Scan for the cell matching the given text and deliver its [x, y] coordinate at center. 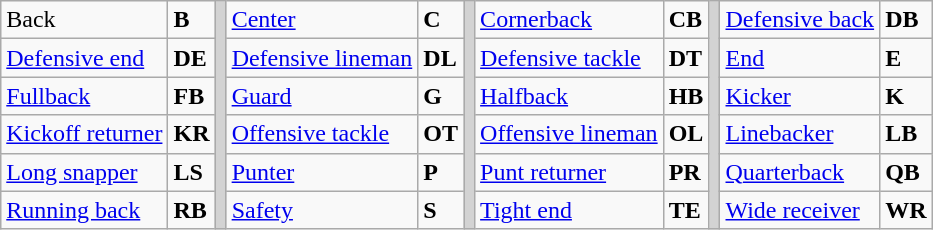
DL [441, 58]
DE [192, 58]
Punt returner [570, 172]
C [441, 20]
Defensive end [84, 58]
Center [322, 20]
Fullback [84, 96]
KR [192, 134]
DT [686, 58]
RB [192, 210]
Safety [322, 210]
P [441, 172]
Cornerback [570, 20]
Quarterback [800, 172]
Offensive tackle [322, 134]
LB [906, 134]
Guard [322, 96]
End [800, 58]
Defensive back [800, 20]
CB [686, 20]
Linebacker [800, 134]
Wide receiver [800, 210]
G [441, 96]
E [906, 58]
QB [906, 172]
K [906, 96]
LS [192, 172]
WR [906, 210]
FB [192, 96]
HB [686, 96]
Kickoff returner [84, 134]
Punter [322, 172]
Back [84, 20]
Offensive lineman [570, 134]
Running back [84, 210]
Halfback [570, 96]
Tight end [570, 210]
OT [441, 134]
Defensive tackle [570, 58]
DB [906, 20]
Kicker [800, 96]
OL [686, 134]
TE [686, 210]
S [441, 210]
Defensive lineman [322, 58]
Long snapper [84, 172]
B [192, 20]
PR [686, 172]
